Search for the cell housing the specified text and yield its (X, Y) center coordinate. 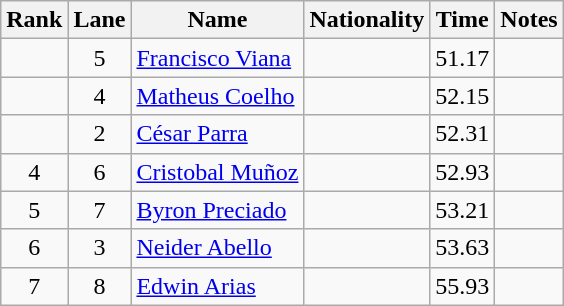
Nationality (367, 20)
55.93 (462, 286)
8 (100, 286)
53.21 (462, 210)
Matheus Coelho (218, 96)
2 (100, 134)
Edwin Arias (218, 286)
César Parra (218, 134)
Rank (34, 20)
Time (462, 20)
Francisco Viana (218, 58)
52.15 (462, 96)
Lane (100, 20)
52.93 (462, 172)
3 (100, 248)
Notes (529, 20)
53.63 (462, 248)
Cristobal Muñoz (218, 172)
Neider Abello (218, 248)
Name (218, 20)
51.17 (462, 58)
52.31 (462, 134)
Byron Preciado (218, 210)
